Find where the given text appears and provide that cell's center as [X, Y] coordinate. 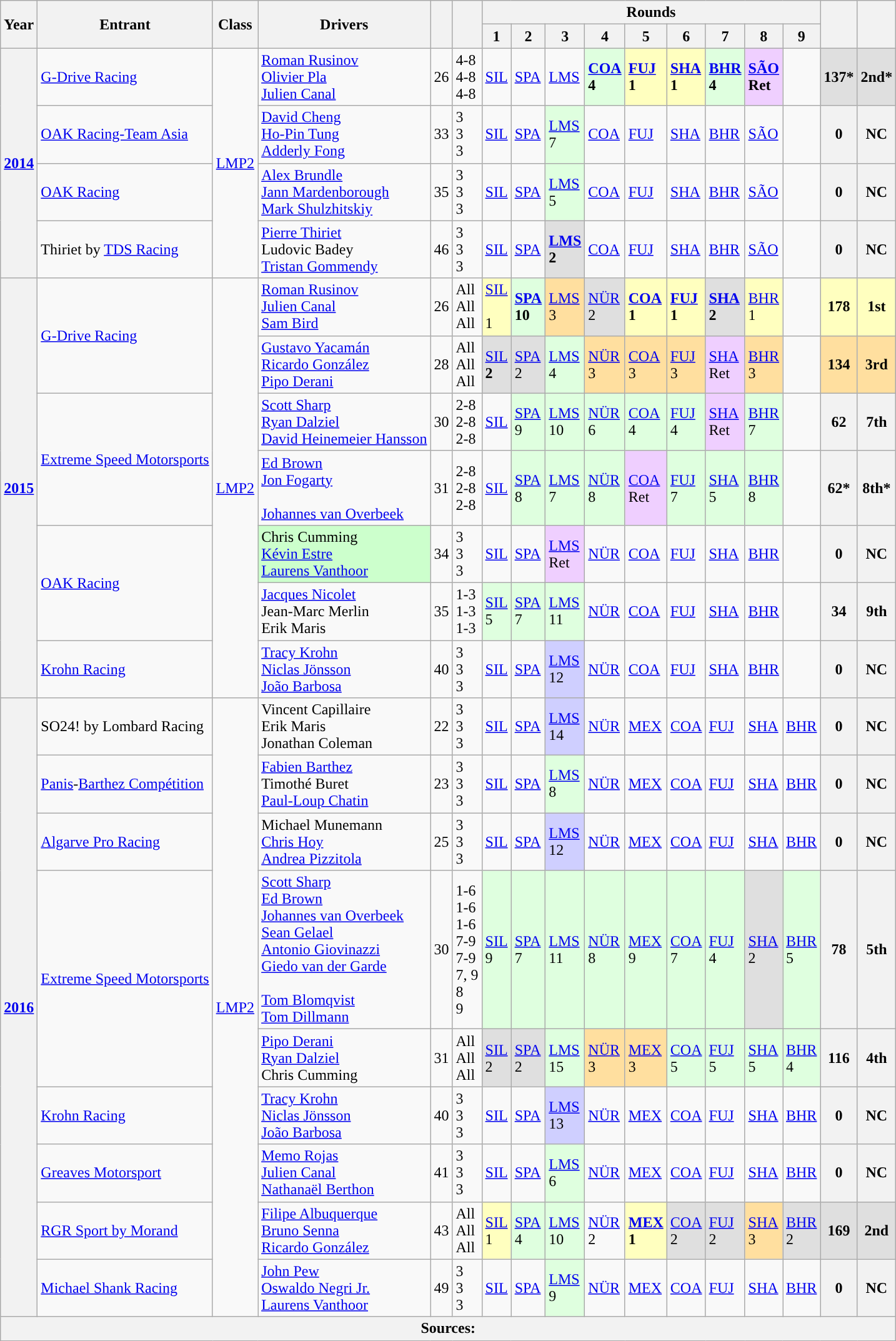
Scott Sharp Ryan Dalziel David Heinemeier Hansson [344, 422]
23 [441, 784]
78 [839, 950]
169 [839, 1230]
SIL5 [496, 611]
178 [839, 307]
BHR2 [801, 1230]
MEX1 [646, 1230]
LMS15 [565, 1058]
SÃORet [764, 77]
COA5 [686, 1058]
COARet [646, 487]
LMS8 [565, 784]
LMS6 [565, 1173]
3 [565, 36]
OAK Racing-Team Asia [125, 134]
LMS9 [565, 1288]
7 [725, 36]
Memo Rojas Julien Canal Nathanaël Berthon [344, 1173]
Fabien Barthez Timothé Buret Paul-Loup Chatin [344, 784]
Vincent Capillaire Erik Maris Jonathan Coleman [344, 727]
FUJ5 [725, 1058]
1st [877, 307]
John Pew Oswaldo Negri Jr. Laurens Vanthoor [344, 1288]
Filipe Albuquerque Bruno Senna Ricardo González [344, 1230]
Chris Cumming Kévin Estre Laurens Vanthoor [344, 554]
Scott Sharp Ed Brown Johannes van Overbeek Sean Gelael Antonio Giovinazzi Giedo van der Garde Tom Blomqvist Tom Dillmann [344, 950]
BHR3 [764, 364]
134 [839, 364]
2014 [19, 163]
8 [764, 36]
LMS3 [565, 307]
Panis-Barthez Compétition [125, 784]
9 [801, 36]
41 [441, 1173]
9th [877, 611]
Roman Rusinov Olivier Pla Julien Canal [344, 77]
SHA3 [764, 1230]
SPA9 [529, 422]
4 [605, 36]
62* [839, 487]
LMS14 [565, 727]
LMS2 [565, 249]
SPA8 [529, 487]
COA7 [686, 950]
Jacques Nicolet Jean-Marc Merlin Erik Maris [344, 611]
33 [441, 134]
LMS13 [565, 1115]
FUJ7 [686, 487]
Thiriet by TDS Racing [125, 249]
RGR Sport by Morand [125, 1230]
28 [441, 364]
2nd [877, 1230]
LMS4 [565, 364]
Alex Brundle Jann Mardenborough Mark Shulzhitskiy [344, 192]
2 [529, 36]
FUJ2 [725, 1230]
COA2 [686, 1230]
BHR8 [764, 487]
49 [441, 1288]
LMS5 [565, 192]
NÜR6 [605, 422]
SO24! by Lombard Racing [125, 727]
Rounds [651, 12]
46 [441, 249]
SPA4 [529, 1230]
COA1 [646, 307]
3rd [877, 364]
LMSRet [565, 554]
FUJ3 [686, 364]
7th [877, 422]
MEX3 [646, 1058]
BHR5 [801, 950]
Michael Shank Racing [125, 1288]
6 [686, 36]
COA3 [646, 364]
SIL9 [496, 950]
Entrant [125, 24]
Pipo Derani Ryan Dalziel Chris Cumming [344, 1058]
SHA1 [686, 77]
4-84-84-8 [467, 77]
Algarve Pro Racing [125, 842]
MEX9 [646, 950]
43 [441, 1230]
2nd* [877, 77]
5th [877, 950]
BHR7 [764, 422]
BHR1 [764, 307]
2016 [19, 1007]
Class [235, 24]
Ed Brown Jon Fogarty Johannes van Overbeek [344, 487]
1-61-61-67-97-97, 989 [467, 950]
Roman Rusinov Julien Canal Sam Bird [344, 307]
Pierre Thiriet Ludovic Badey Tristan Gommendy [344, 249]
Michael Munemann Chris Hoy Andrea Pizzitola [344, 842]
Drivers [344, 24]
Greaves Motorsport [125, 1173]
1 [496, 36]
David Cheng Ho-Pin Tung Adderly Fong [344, 134]
5 [646, 36]
116 [839, 1058]
1-31-31-3 [467, 611]
Sources: [449, 1329]
4th [877, 1058]
25 [441, 842]
22 [441, 727]
137* [839, 77]
LMS [565, 77]
Year [19, 24]
8th* [877, 487]
SPA10 [529, 307]
2015 [19, 487]
Gustavo Yacamán Ricardo González Pipo Derani [344, 364]
62 [839, 422]
